Provide the [x, y] coordinate of the cell's center where the given text is located.  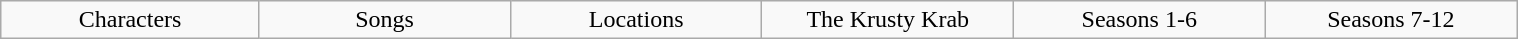
Seasons 7-12 [1391, 20]
Characters [130, 20]
The Krusty Krab [888, 20]
Locations [636, 20]
Songs [385, 20]
Seasons 1-6 [1140, 20]
